Scan for the cell matching the given text and deliver its [x, y] coordinate at center. 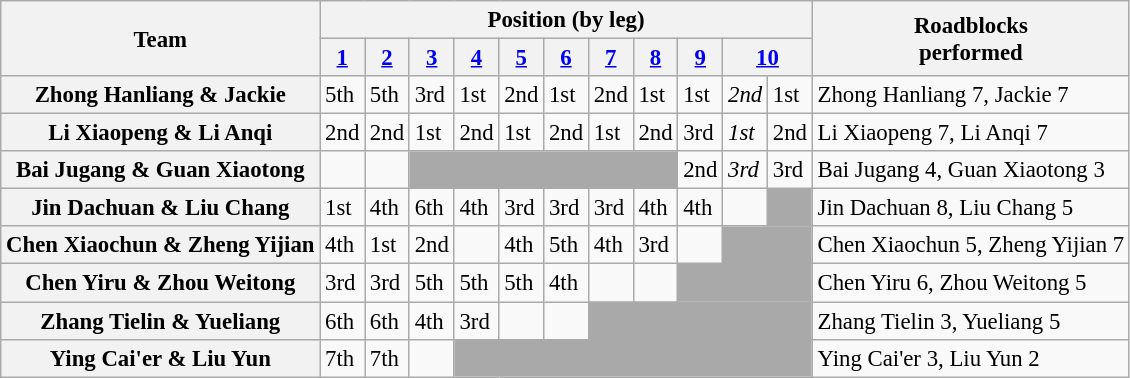
4 [476, 58]
Li Xiaopeng & Li Anqi [160, 133]
Roadblocksperformed [970, 38]
Zhang Tielin & Yueliang [160, 321]
1 [342, 58]
Jin Dachuan & Liu Chang [160, 208]
Position (by leg) [566, 20]
Jin Dachuan 8, Liu Chang 5 [970, 208]
Bai Jugang & Guan Xiaotong [160, 170]
Zhong Hanliang & Jackie [160, 95]
3 [432, 58]
7 [610, 58]
Chen Yiru & Zhou Weitong [160, 283]
8 [656, 58]
Team [160, 38]
5 [522, 58]
Chen Yiru 6, Zhou Weitong 5 [970, 283]
Bai Jugang 4, Guan Xiaotong 3 [970, 170]
9 [700, 58]
Ying Cai'er 3, Liu Yun 2 [970, 358]
6 [566, 58]
2 [388, 58]
Chen Xiaochun 5, Zheng Yijian 7 [970, 245]
Zhong Hanliang 7, Jackie 7 [970, 95]
Chen Xiaochun & Zheng Yijian [160, 245]
Ying Cai'er & Liu Yun [160, 358]
Li Xiaopeng 7, Li Anqi 7 [970, 133]
Zhang Tielin 3, Yueliang 5 [970, 321]
10 [768, 58]
